Capture the cell that displays the provided text and extract its [X, Y] central coordinate. 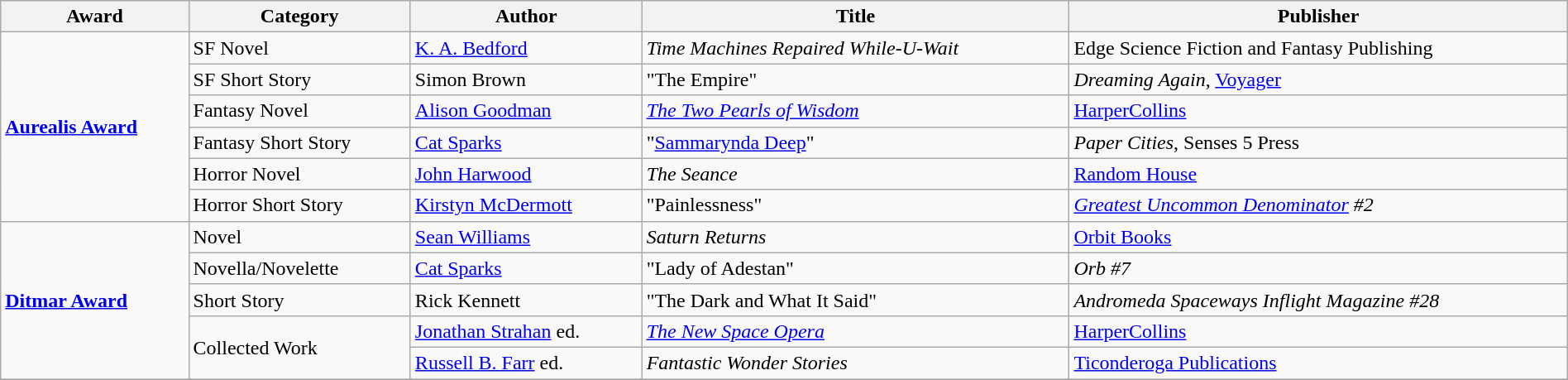
K. A. Bedford [526, 48]
Award [94, 17]
Novel [299, 237]
Greatest Uncommon Denominator #2 [1318, 205]
Horror Novel [299, 174]
Russell B. Farr ed. [526, 363]
Category [299, 17]
Title [855, 17]
Fantasy Short Story [299, 142]
Novella/Novelette [299, 268]
Alison Goodman [526, 111]
The New Space Opera [855, 331]
Collected Work [299, 347]
Aurealis Award [94, 127]
SF Novel [299, 48]
"Painlessness" [855, 205]
"The Dark and What It Said" [855, 300]
Orb #7 [1318, 268]
Dreaming Again, Voyager [1318, 79]
Short Story [299, 300]
"Lady of Adestan" [855, 268]
Andromeda Spaceways Inflight Magazine #28 [1318, 300]
The Seance [855, 174]
Orbit Books [1318, 237]
SF Short Story [299, 79]
Simon Brown [526, 79]
John Harwood [526, 174]
Rick Kennett [526, 300]
Random House [1318, 174]
Time Machines Repaired While-U-Wait [855, 48]
Fantasy Novel [299, 111]
"Sammarynda Deep" [855, 142]
Kirstyn McDermott [526, 205]
Horror Short Story [299, 205]
Ticonderoga Publications [1318, 363]
Author [526, 17]
Fantastic Wonder Stories [855, 363]
Sean Williams [526, 237]
Edge Science Fiction and Fantasy Publishing [1318, 48]
Saturn Returns [855, 237]
Ditmar Award [94, 300]
"The Empire" [855, 79]
Jonathan Strahan ed. [526, 331]
Paper Cities, Senses 5 Press [1318, 142]
Publisher [1318, 17]
The Two Pearls of Wisdom [855, 111]
